Extract the [X, Y] coordinate from the center of the cell holding the provided text.  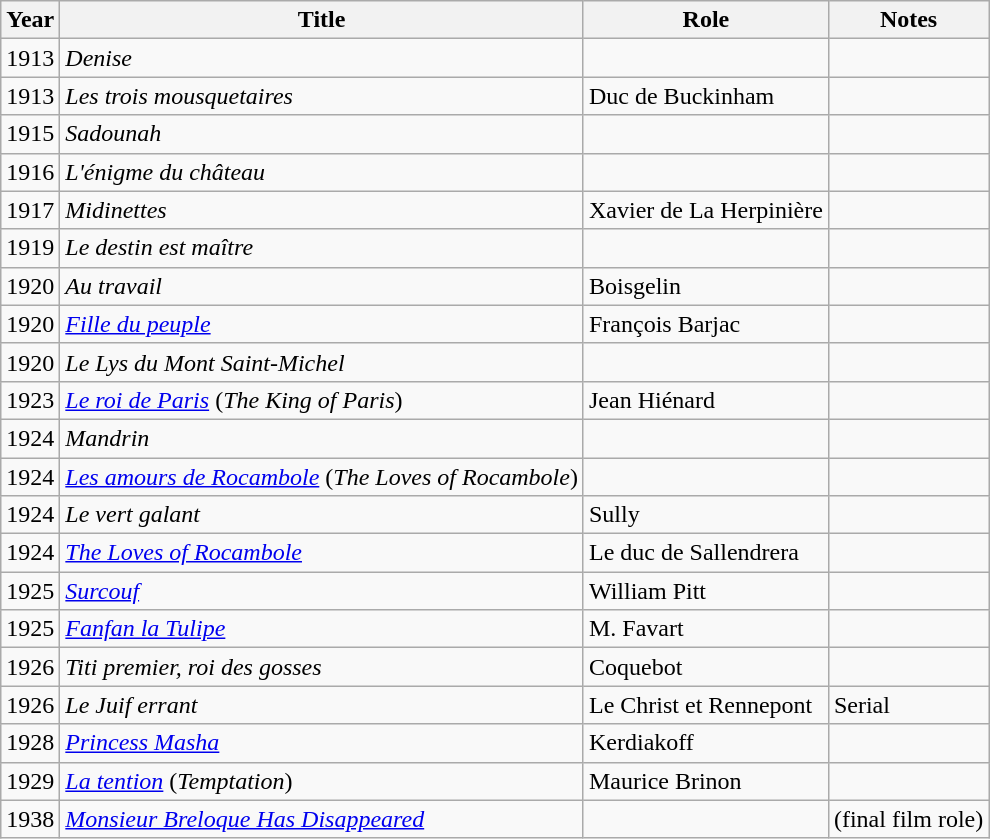
1917 [30, 210]
La tention (Temptation) [322, 781]
1928 [30, 743]
Mandrin [322, 438]
1929 [30, 781]
Princess Masha [322, 743]
1923 [30, 400]
Role [706, 20]
Le roi de Paris (The King of Paris) [322, 400]
Le vert galant [322, 515]
William Pitt [706, 591]
Boisgelin [706, 286]
Titi premier, roi des gosses [322, 667]
Le Juif errant [322, 705]
François Barjac [706, 324]
Le Christ et Rennepont [706, 705]
L'énigme du château [322, 172]
Le destin est maître [322, 248]
Fanfan la Tulipe [322, 629]
Au travail [322, 286]
Duc de Buckinham [706, 96]
1915 [30, 134]
Le Lys du Mont Saint-Michel [322, 362]
Le duc de Sallendrera [706, 553]
Jean Hiénard [706, 400]
Monsieur Breloque Has Disappeared [322, 819]
Kerdiakoff [706, 743]
Year [30, 20]
Serial [908, 705]
Fille du peuple [322, 324]
Surcouf [322, 591]
Les trois mousquetaires [322, 96]
Sadounah [322, 134]
Les amours de Rocambole (The Loves of Rocambole) [322, 477]
Xavier de La Herpinière [706, 210]
Title [322, 20]
M. Favart [706, 629]
Notes [908, 20]
(final film role) [908, 819]
Coquebot [706, 667]
1919 [30, 248]
1916 [30, 172]
Sully [706, 515]
Denise [322, 58]
Midinettes [322, 210]
The Loves of Rocambole [322, 553]
Maurice Brinon [706, 781]
1938 [30, 819]
